From the cell containing the given text, extract its center point as [x, y] coordinate. 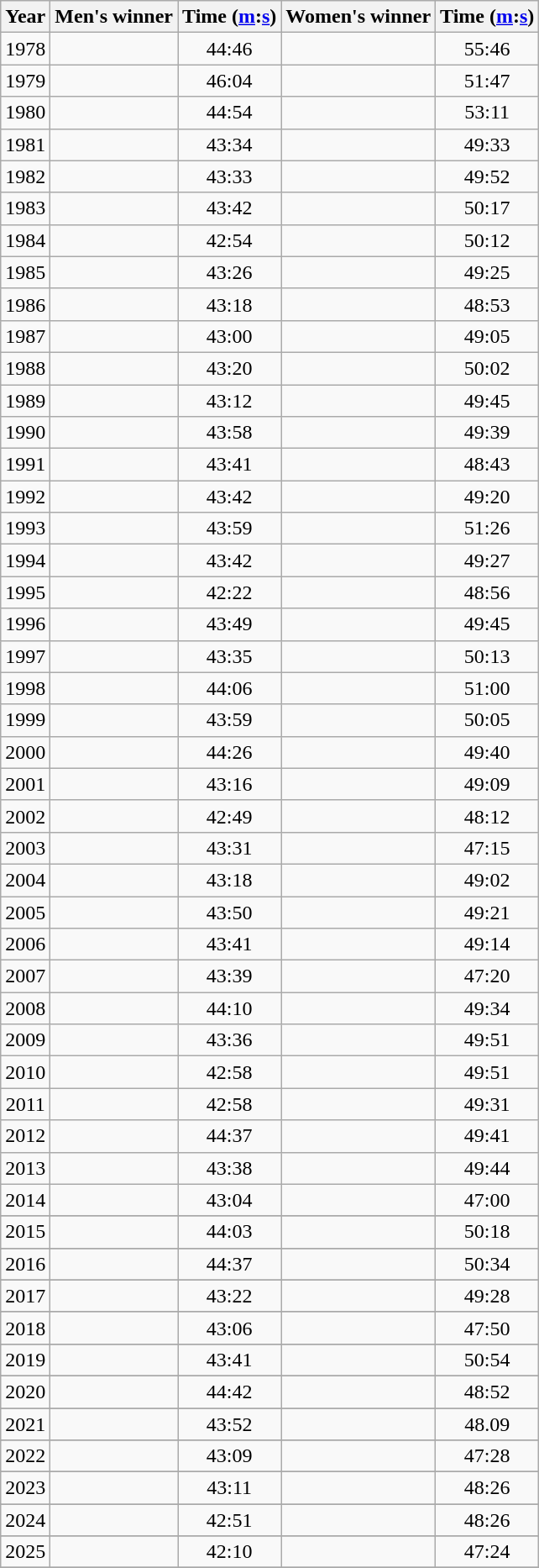
44:42 [230, 1392]
51:00 [487, 688]
43:20 [230, 368]
49:34 [487, 1008]
49:20 [487, 497]
43:34 [230, 145]
44:46 [230, 49]
47:20 [487, 976]
2013 [25, 1168]
2010 [25, 1072]
49:05 [487, 336]
50:34 [487, 1264]
1980 [25, 113]
1979 [25, 81]
50:13 [487, 656]
Women's winner [358, 17]
1984 [25, 240]
1986 [25, 304]
2007 [25, 976]
43:39 [230, 976]
1982 [25, 176]
2011 [25, 1104]
2009 [25, 1040]
49:39 [487, 433]
49:25 [487, 272]
50:12 [487, 240]
2004 [25, 880]
43:26 [230, 272]
48:12 [487, 816]
43:04 [230, 1200]
1987 [25, 336]
1989 [25, 401]
44:10 [230, 1008]
43:50 [230, 912]
2025 [25, 1552]
42:10 [230, 1552]
2018 [25, 1328]
47:00 [487, 1200]
49:44 [487, 1168]
43:36 [230, 1040]
44:06 [230, 688]
51:26 [487, 529]
43:31 [230, 848]
48.09 [487, 1424]
43:52 [230, 1424]
2024 [25, 1520]
49:02 [487, 880]
2012 [25, 1136]
43:00 [230, 336]
2023 [25, 1488]
1998 [25, 688]
1996 [25, 624]
47:15 [487, 848]
2002 [25, 816]
49:52 [487, 176]
2003 [25, 848]
47:24 [487, 1552]
49:41 [487, 1136]
2005 [25, 912]
1983 [25, 208]
50:54 [487, 1360]
42:51 [230, 1520]
49:28 [487, 1296]
51:47 [487, 81]
2006 [25, 944]
49:21 [487, 912]
48:43 [487, 465]
42:49 [230, 816]
Men's winner [114, 17]
2019 [25, 1360]
49:33 [487, 145]
50:05 [487, 720]
48:56 [487, 592]
55:46 [487, 49]
43:06 [230, 1328]
1991 [25, 465]
1994 [25, 560]
1990 [25, 433]
2015 [25, 1232]
50:18 [487, 1232]
1997 [25, 656]
49:31 [487, 1104]
2017 [25, 1296]
49:09 [487, 784]
46:04 [230, 81]
2000 [25, 752]
43:35 [230, 656]
43:33 [230, 176]
42:54 [230, 240]
44:26 [230, 752]
43:16 [230, 784]
50:02 [487, 368]
43:22 [230, 1296]
47:28 [487, 1456]
2008 [25, 1008]
48:52 [487, 1392]
1981 [25, 145]
2020 [25, 1392]
43:11 [230, 1488]
44:54 [230, 113]
2022 [25, 1456]
49:40 [487, 752]
1993 [25, 529]
1988 [25, 368]
1995 [25, 592]
50:17 [487, 208]
43:49 [230, 624]
1978 [25, 49]
53:11 [487, 113]
49:14 [487, 944]
1992 [25, 497]
43:58 [230, 433]
1999 [25, 720]
Year [25, 17]
44:03 [230, 1232]
43:38 [230, 1168]
43:12 [230, 401]
48:53 [487, 304]
2014 [25, 1200]
2016 [25, 1264]
2001 [25, 784]
49:27 [487, 560]
2021 [25, 1424]
1985 [25, 272]
47:50 [487, 1328]
43:09 [230, 1456]
42:22 [230, 592]
